Find where the given text appears and provide that cell's center as [x, y] coordinate. 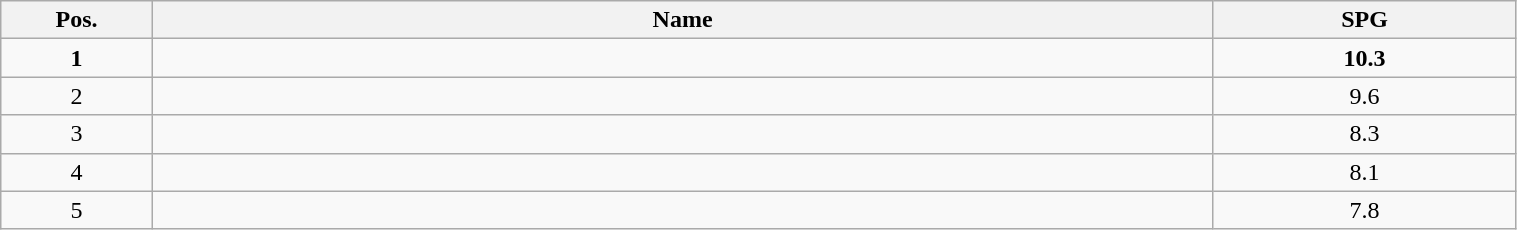
4 [77, 172]
1 [77, 58]
3 [77, 134]
2 [77, 96]
Pos. [77, 20]
7.8 [1364, 210]
8.3 [1364, 134]
5 [77, 210]
Name [682, 20]
10.3 [1364, 58]
SPG [1364, 20]
8.1 [1364, 172]
9.6 [1364, 96]
